Find where the given text appears and provide that cell's center as (X, Y) coordinate. 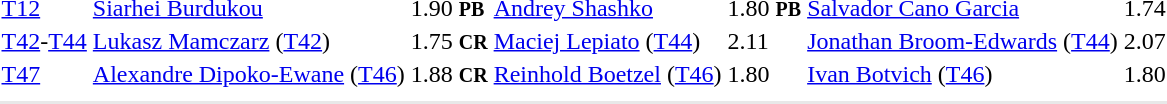
Jonathan Broom-Edwards (T44) (963, 41)
Lukasz Mamczarz (T42) (248, 41)
2.11 (764, 41)
T47 (44, 74)
Ivan Botvich (T46) (963, 74)
T42-T44 (44, 41)
1.88 CR (449, 74)
2.07 (1144, 41)
Reinhold Boetzel (T46) (608, 74)
Alexandre Dipoko-Ewane (T46) (248, 74)
Maciej Lepiato (T44) (608, 41)
1.75 CR (449, 41)
